Determine the (x, y) coordinate at the center of the cell enclosing the given text.  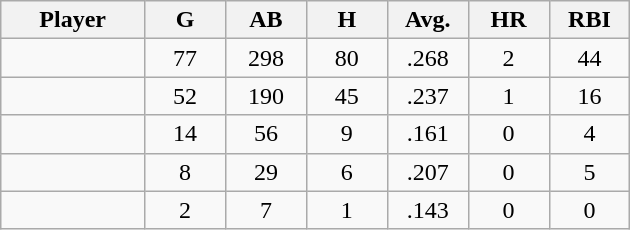
16 (590, 96)
H (346, 20)
29 (266, 172)
80 (346, 58)
45 (346, 96)
14 (186, 134)
44 (590, 58)
Avg. (428, 20)
298 (266, 58)
8 (186, 172)
AB (266, 20)
9 (346, 134)
77 (186, 58)
190 (266, 96)
.268 (428, 58)
.143 (428, 210)
4 (590, 134)
.237 (428, 96)
.207 (428, 172)
52 (186, 96)
G (186, 20)
6 (346, 172)
7 (266, 210)
HR (508, 20)
.161 (428, 134)
Player (73, 20)
RBI (590, 20)
5 (590, 172)
56 (266, 134)
